Return the [x, y] coordinate for the center point of the cell that contains the specified text.  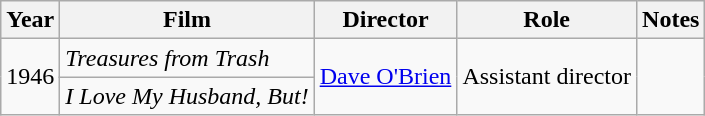
Treasures from Trash [187, 58]
Assistant director [547, 77]
Notes [671, 20]
Director [386, 20]
Dave O'Brien [386, 77]
I Love My Husband, But! [187, 96]
Year [30, 20]
Film [187, 20]
Role [547, 20]
1946 [30, 77]
